Output the (X, Y) coordinate of the center of the cell containing the given text.  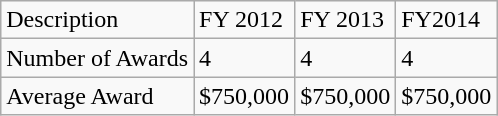
FY2014 (446, 20)
Number of Awards (98, 58)
FY 2013 (346, 20)
Average Award (98, 96)
FY 2012 (244, 20)
Description (98, 20)
